Return (x, y) of the center of cell containing provided text 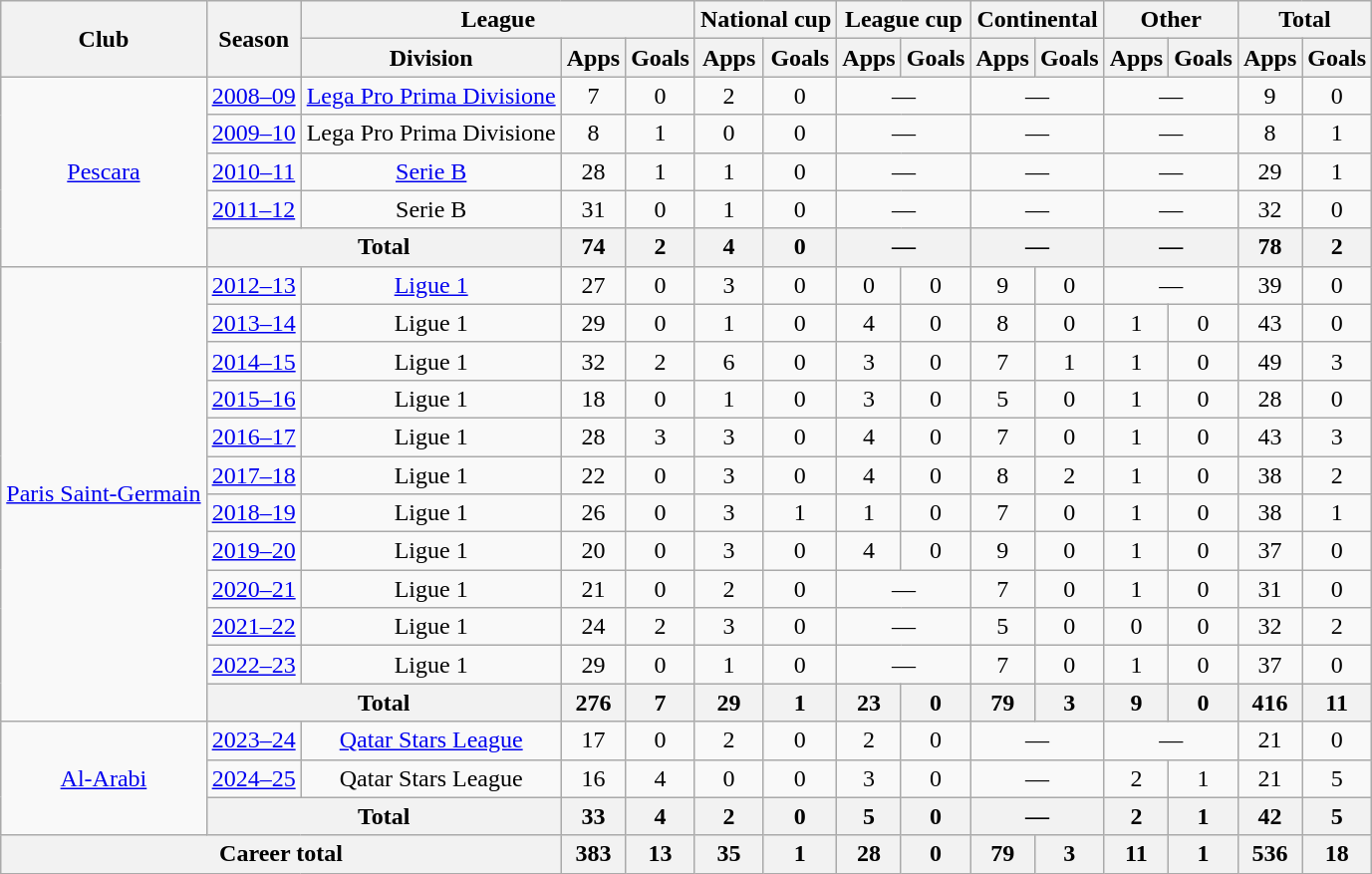
33 (593, 816)
2017–18 (253, 475)
Al-Arabi (104, 778)
2016–17 (253, 437)
2010–11 (253, 171)
13 (661, 854)
49 (1269, 361)
416 (1269, 703)
Club (104, 39)
78 (1269, 247)
536 (1269, 854)
2024–25 (253, 778)
League (498, 20)
39 (1269, 285)
Other (1171, 20)
16 (593, 778)
24 (593, 627)
Season (253, 39)
2012–13 (253, 285)
2023–24 (253, 740)
2018–19 (253, 513)
2013–14 (253, 323)
2021–22 (253, 627)
Paris Saint-Germain (104, 494)
6 (728, 361)
35 (728, 854)
Career total (281, 854)
23 (869, 703)
2020–21 (253, 589)
42 (1269, 816)
74 (593, 247)
Pescara (104, 171)
National cup (765, 20)
27 (593, 285)
2022–23 (253, 665)
2008–09 (253, 96)
Division (430, 58)
2011–12 (253, 209)
383 (593, 854)
League cup (904, 20)
2019–20 (253, 551)
26 (593, 513)
Continental (1037, 20)
20 (593, 551)
276 (593, 703)
2015–16 (253, 399)
2014–15 (253, 361)
2009–10 (253, 134)
17 (593, 740)
22 (593, 475)
